Find where the given text appears and provide that cell's center as (x, y) coordinate. 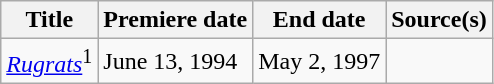
June 13, 1994 (176, 62)
End date (320, 20)
Source(s) (440, 20)
Title (50, 20)
May 2, 1997 (320, 62)
Premiere date (176, 20)
Rugrats1 (50, 62)
